Scan for the cell matching the given text and deliver its (x, y) coordinate at center. 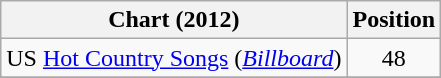
Chart (2012) (174, 20)
48 (394, 58)
US Hot Country Songs (Billboard) (174, 58)
Position (394, 20)
